Extract the [x, y] coordinate from the center of the cell holding the provided text.  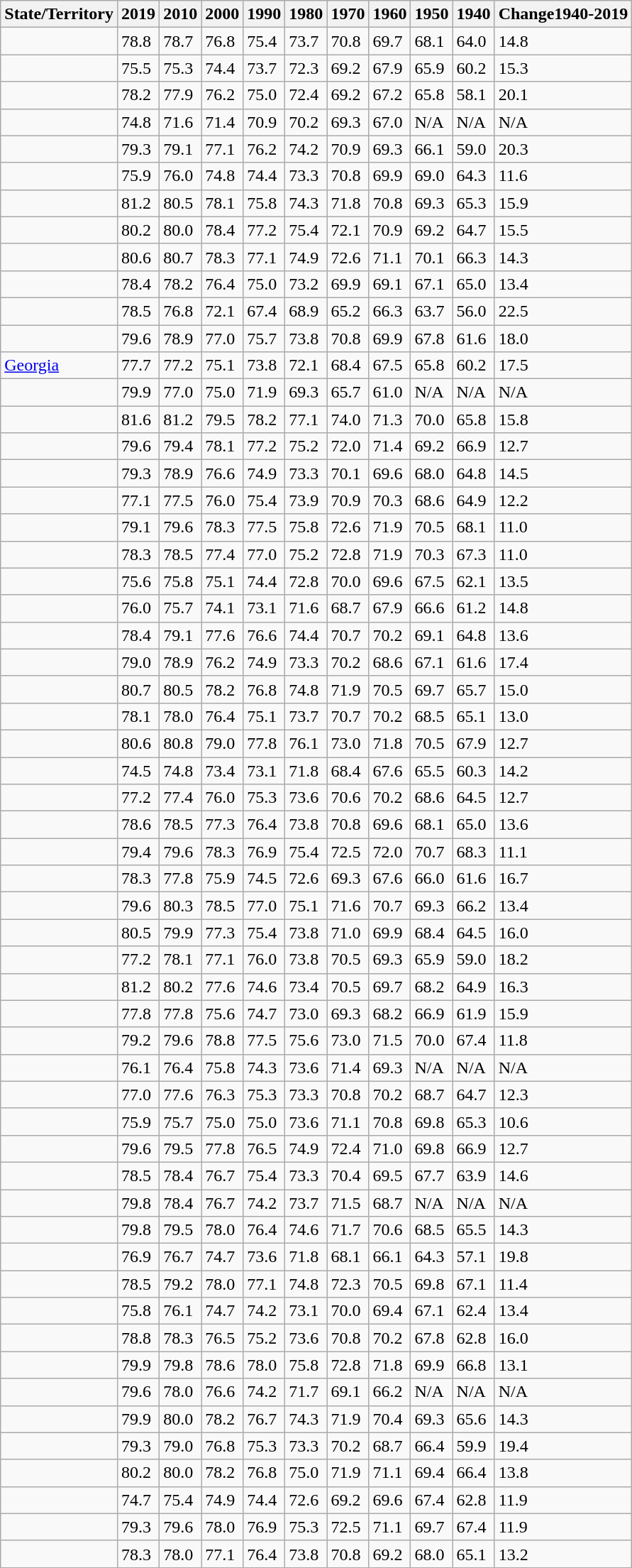
14.6 [563, 1175]
74.1 [223, 608]
77.9 [180, 95]
15.3 [563, 68]
11.8 [563, 1041]
58.1 [474, 95]
57.1 [474, 1257]
13.1 [563, 1365]
67.7 [431, 1175]
61.0 [390, 393]
13.8 [563, 1473]
1990 [264, 14]
59.9 [474, 1446]
16.3 [563, 987]
77.7 [139, 366]
67.3 [474, 554]
81.6 [139, 420]
13.5 [563, 581]
61.2 [474, 608]
62.4 [474, 1311]
17.5 [563, 366]
71.3 [390, 420]
11.1 [563, 852]
16.7 [563, 879]
69.0 [431, 176]
13.2 [563, 1554]
74.0 [348, 420]
State/Territory [60, 14]
65.6 [474, 1419]
62.1 [474, 581]
56.0 [474, 311]
12.2 [563, 500]
69.5 [390, 1175]
2019 [139, 14]
66.8 [474, 1365]
64.0 [474, 41]
1970 [348, 14]
80.3 [180, 906]
2000 [223, 14]
67.0 [390, 122]
1960 [390, 14]
65.2 [348, 311]
20.3 [563, 149]
Change1940-2019 [563, 14]
63.9 [474, 1175]
14.2 [563, 770]
61.9 [474, 1014]
18.2 [563, 960]
78.7 [180, 41]
13.0 [563, 716]
75.5 [139, 68]
76.3 [223, 1095]
15.5 [563, 230]
68.3 [474, 852]
2010 [180, 14]
73.9 [306, 500]
14.5 [563, 473]
73.2 [306, 284]
60.3 [474, 770]
10.6 [563, 1122]
20.1 [563, 95]
1940 [474, 14]
1950 [431, 14]
80.8 [180, 743]
15.0 [563, 689]
Georgia [60, 366]
63.7 [431, 311]
19.4 [563, 1446]
17.4 [563, 662]
15.8 [563, 420]
11.6 [563, 176]
66.0 [431, 879]
68.9 [306, 311]
66.6 [431, 608]
12.3 [563, 1095]
67.2 [390, 95]
11.4 [563, 1284]
22.5 [563, 311]
18.0 [563, 339]
1980 [306, 14]
19.8 [563, 1257]
